Output the [X, Y] coordinate of the center of the cell containing the given text.  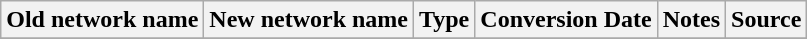
Type [444, 20]
Old network name [102, 20]
Notes [691, 20]
Conversion Date [566, 20]
New network name [309, 20]
Source [766, 20]
